Extract the [x, y] coordinate from the center of the cell holding the provided text.  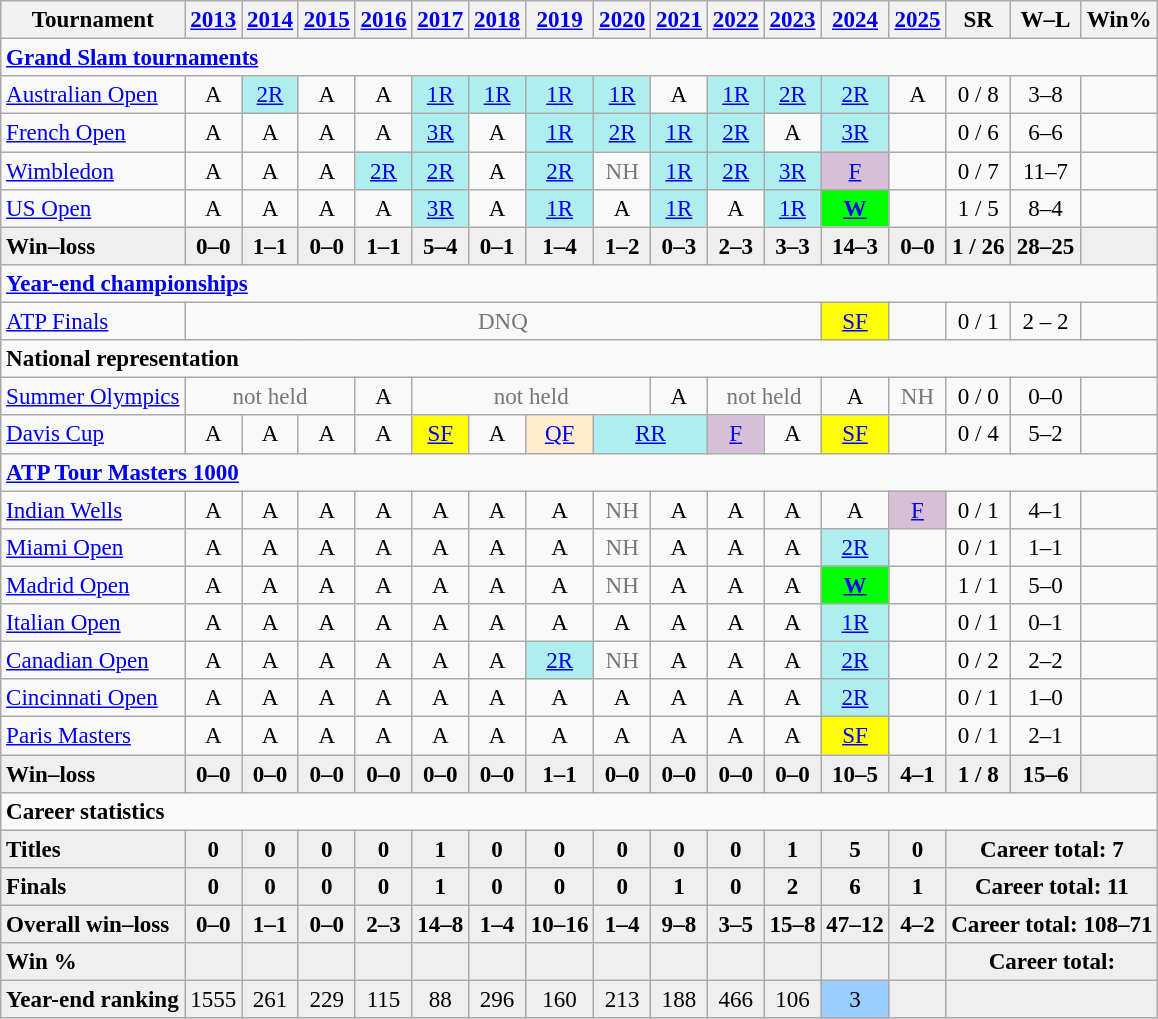
5 [855, 849]
Titles [93, 849]
2024 [855, 20]
14–3 [855, 246]
1–0 [1046, 698]
2 [792, 887]
2022 [736, 20]
Canadian Open [93, 661]
28–25 [1046, 246]
French Open [93, 133]
2018 [498, 20]
Overall win–loss [93, 925]
Madrid Open [93, 585]
Finals [93, 887]
0 / 0 [978, 397]
2–1 [1046, 736]
2013 [214, 20]
3–5 [736, 925]
6–6 [1046, 133]
88 [440, 1000]
8–4 [1046, 209]
160 [559, 1000]
Cincinnati Open [93, 698]
0 / 7 [978, 171]
0 / 2 [978, 661]
Tournament [93, 20]
0 / 6 [978, 133]
ATP Finals [93, 322]
15–6 [1046, 774]
Win% [1118, 20]
Paris Masters [93, 736]
2021 [680, 20]
National representation [580, 359]
4–2 [918, 925]
Wimbledon [93, 171]
Career total: 7 [1052, 849]
9–8 [680, 925]
1555 [214, 1000]
2–2 [1046, 661]
Indian Wells [93, 510]
106 [792, 1000]
213 [622, 1000]
466 [736, 1000]
W–L [1046, 20]
Win % [93, 962]
Year-end ranking [93, 1000]
261 [270, 1000]
5–2 [1046, 435]
Career statistics [580, 812]
2016 [384, 20]
2 – 2 [1046, 322]
US Open [93, 209]
2015 [326, 20]
ATP Tour Masters 1000 [580, 472]
2023 [792, 20]
10–5 [855, 774]
QF [559, 435]
3 [855, 1000]
5–4 [440, 246]
DNQ [503, 322]
Italian Open [93, 623]
6 [855, 887]
1–2 [622, 246]
0 / 8 [978, 95]
5–0 [1046, 585]
47–12 [855, 925]
229 [326, 1000]
Year-end championships [580, 284]
2020 [622, 20]
Australian Open [93, 95]
Grand Slam tournaments [580, 58]
0 / 4 [978, 435]
14–8 [440, 925]
Career total: 11 [1052, 887]
2014 [270, 20]
Miami Open [93, 548]
1 / 1 [978, 585]
1 / 26 [978, 246]
Career total: 108–71 [1052, 925]
2025 [918, 20]
296 [498, 1000]
SR [978, 20]
15–8 [792, 925]
3–8 [1046, 95]
1 / 5 [978, 209]
Career total: [1052, 962]
RR [651, 435]
2017 [440, 20]
115 [384, 1000]
10–16 [559, 925]
2019 [559, 20]
Davis Cup [93, 435]
0–3 [680, 246]
3–3 [792, 246]
1 / 8 [978, 774]
Summer Olympics [93, 397]
11–7 [1046, 171]
188 [680, 1000]
